Return the (X, Y) coordinate for the center point of the cell that contains the specified text.  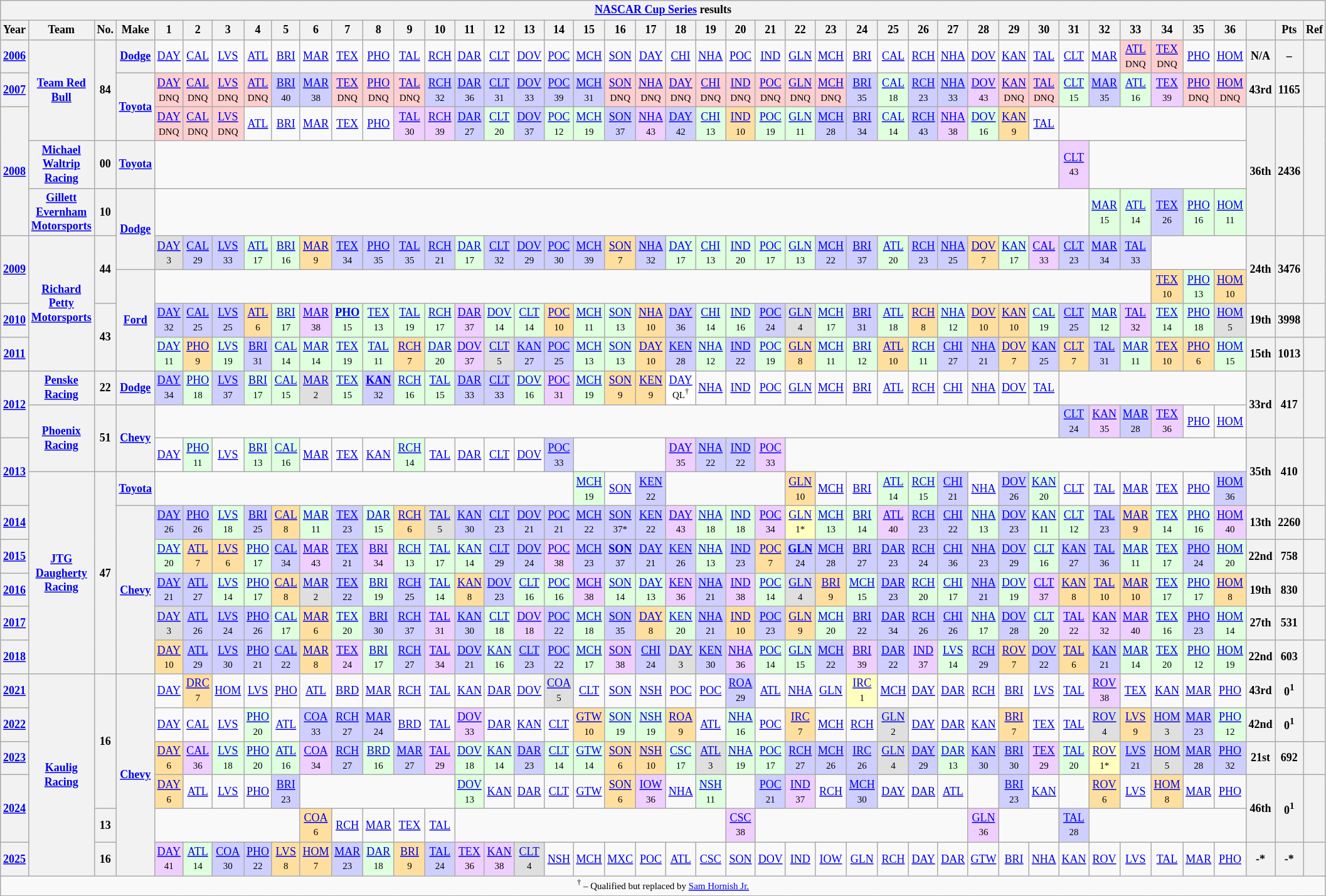
CAL19 (1044, 320)
2007 (15, 90)
– (1290, 56)
COA5 (560, 691)
KEN20 (681, 623)
CAL33 (1044, 253)
RCH29 (984, 657)
20 (741, 30)
HOM7 (316, 859)
ROV1* (1105, 758)
Pts (1290, 30)
JTG Daugherty Racing (61, 573)
28 (984, 30)
CHI21 (953, 489)
RCH32 (440, 90)
CLT24 (1074, 421)
GLN10 (800, 489)
BRI19 (378, 590)
GTW14 (589, 758)
NHA19 (741, 758)
CLT43 (1074, 164)
NHA32 (651, 253)
MAR40 (1135, 623)
CAL18 (893, 90)
21st (1261, 758)
KEN30 (711, 657)
DAR36 (470, 90)
CLT37 (1044, 590)
MAR27 (410, 758)
POC34 (770, 522)
DOV14 (499, 320)
HOM20 (1231, 556)
CAL29 (198, 253)
47 (105, 573)
DAR37 (470, 320)
CSC38 (741, 825)
CLT33 (499, 387)
COA34 (316, 758)
9 (410, 30)
3998 (1290, 320)
17 (651, 30)
23 (831, 30)
MCH39 (589, 253)
TAL15 (440, 387)
LVS33 (228, 253)
KAN21 (1105, 657)
CLT4 (529, 859)
TEX26 (1167, 212)
NHA43 (651, 124)
29 (1014, 30)
2014 (15, 522)
43 (105, 337)
CHI26 (953, 623)
2024 (15, 809)
POC10 (560, 320)
ROV7 (1014, 657)
DOV19 (1014, 590)
NHADNQ (651, 90)
2010 (15, 320)
35th (1261, 472)
KAN10 (1014, 320)
PHO23 (1199, 623)
BRI14 (862, 522)
24 (862, 30)
692 (1290, 758)
IRC7 (800, 724)
No. (105, 30)
Richard Petty Motorsports (61, 303)
RCH37 (410, 623)
POC25 (560, 354)
GLN13 (800, 253)
HOM40 (1231, 522)
PHO35 (378, 253)
32 (1105, 30)
2016 (15, 590)
TAL22 (1074, 623)
LVS24 (228, 623)
ATL6 (258, 320)
MAR10 (1135, 590)
2022 (15, 724)
5 (286, 30)
POC16 (560, 590)
CHI36 (953, 556)
DAY42 (681, 124)
RCH6 (410, 522)
MAR6 (316, 623)
NHA18 (711, 522)
N/A (1261, 56)
LVS8 (286, 859)
HOM19 (1231, 657)
CAL25 (198, 320)
DAR22 (893, 657)
DAY20 (169, 556)
RCH14 (410, 455)
PHO22 (258, 859)
POC23 (770, 623)
LVS21 (1135, 758)
1 (169, 30)
MCH23 (589, 556)
GLN36 (984, 825)
KAN11 (1044, 522)
RCH26 (923, 623)
46th (1261, 809)
NHA17 (984, 623)
KAN35 (1105, 421)
44 (105, 270)
ROV38 (1105, 691)
TAL17 (440, 556)
TAL5 (440, 522)
DOV10 (984, 320)
NASCAR Cup Series results (664, 10)
DOV22 (1044, 657)
SON9 (620, 387)
Year (15, 30)
DAR15 (378, 522)
ATL17 (258, 253)
DAY34 (169, 387)
HOM36 (1231, 489)
DAR18 (378, 859)
RCH11 (923, 354)
ATL7 (198, 556)
NSH19 (651, 724)
DOV13 (470, 792)
CLT29 (499, 556)
ATL29 (198, 657)
DAY36 (681, 320)
KAN38 (499, 859)
TAL14 (440, 590)
CAL17 (286, 623)
TAL32 (1135, 320)
MCH20 (831, 623)
RCH20 (923, 590)
CAL36 (198, 758)
TEX21 (347, 556)
TAL10 (1105, 590)
IND38 (741, 590)
25 (893, 30)
RCH43 (923, 124)
1013 (1290, 354)
ROV6 (1105, 792)
603 (1290, 657)
BRI16 (286, 253)
2009 (15, 270)
ROA29 (741, 691)
CHI14 (711, 320)
DOV43 (984, 90)
2012 (15, 404)
TAL29 (440, 758)
TAL34 (440, 657)
SON37* (620, 522)
DAY17 (681, 253)
TEX23 (347, 522)
13th (1261, 522)
LVS19 (228, 354)
GTW10 (589, 724)
Penske Racing (61, 387)
8 (378, 30)
CLT12 (1074, 522)
410 (1290, 472)
GLN9 (800, 623)
NHA38 (953, 124)
36th (1261, 171)
GLN1* (800, 522)
Team (61, 30)
MCH38 (589, 590)
HOMDNQ (1231, 90)
MCHDNQ (831, 90)
NHA10 (651, 320)
LVS30 (228, 657)
PHO6 (1199, 354)
21 (770, 30)
TAL11 (378, 354)
GLN2 (893, 724)
15 (589, 30)
IND16 (741, 320)
PHO9 (198, 354)
POC30 (560, 253)
TAL20 (1074, 758)
2018 (15, 657)
15th (1261, 354)
CHI24 (651, 657)
CLT31 (499, 90)
LVS9 (1135, 724)
ATL27 (198, 590)
TEX39 (1167, 90)
Ref (1315, 30)
TAL36 (1105, 556)
3476 (1290, 270)
TEX22 (347, 590)
42nd (1261, 724)
HOM14 (1231, 623)
CLT7 (1074, 354)
DAY29 (923, 758)
6 (316, 30)
POC31 (560, 387)
BRI37 (862, 253)
MAR34 (1105, 253)
417 (1290, 404)
RCH24 (923, 556)
INDDNQ (741, 90)
PHO11 (198, 455)
POC7 (770, 556)
Kaulig Racing (61, 775)
POC24 (770, 320)
RCH21 (440, 253)
RCH13 (410, 556)
DAY8 (651, 623)
14 (560, 30)
TEX24 (347, 657)
MCH15 (862, 590)
CSC17 (681, 758)
KAN17 (1014, 253)
DAR20 (440, 354)
PHO15 (347, 320)
DAY35 (681, 455)
MXC (620, 859)
84 (105, 90)
BRI39 (862, 657)
35 (1199, 30)
ATL40 (893, 522)
POC39 (560, 90)
DAY43 (681, 522)
ATL20 (893, 253)
31 (1074, 30)
2 (198, 30)
2017 (15, 623)
GLN24 (800, 556)
BRI27 (862, 556)
IRC26 (862, 758)
CLT32 (499, 253)
DAY32 (169, 320)
DOV24 (529, 556)
IOW36 (651, 792)
GLN11 (800, 124)
Gillett Evernham Motorsports (61, 212)
SON14 (620, 590)
NHA22 (711, 455)
IRC1 (862, 691)
DAR13 (953, 758)
MAR35 (1105, 90)
CLT5 (499, 354)
CHI22 (953, 522)
19 (711, 30)
RCH17 (440, 320)
30 (1044, 30)
11 (470, 30)
KANDNQ (1014, 90)
ATL26 (198, 623)
GLN8 (800, 354)
4 (258, 30)
CAL22 (286, 657)
HOM15 (1231, 354)
SONDNQ (620, 90)
KEN26 (681, 556)
2436 (1290, 171)
TAL33 (1135, 253)
CLT25 (1074, 320)
MAR43 (316, 556)
18 (681, 30)
34 (1167, 30)
12 (499, 30)
2023 (15, 758)
BRI35 (862, 90)
MCH18 (589, 623)
MCH31 (589, 90)
RCH39 (440, 124)
ATL3 (711, 758)
ROV (1105, 859)
2006 (15, 56)
MAR8 (316, 657)
CHIDNQ (711, 90)
2011 (15, 354)
TEX29 (1044, 758)
LVS6 (228, 556)
HOM3 (1167, 724)
DAY13 (651, 590)
PHO13 (1199, 287)
TEX34 (347, 253)
RCH16 (410, 387)
RCH7 (410, 354)
SON19 (620, 724)
POC38 (560, 556)
CAL15 (286, 387)
BRI12 (862, 354)
PHO21 (258, 657)
KAN20 (1044, 489)
3 (228, 30)
COA33 (316, 724)
CHI17 (953, 590)
33rd (1261, 404)
SON38 (620, 657)
DAYQL† (681, 387)
NSH11 (711, 792)
NHA25 (953, 253)
KAN16 (499, 657)
NSH10 (651, 758)
SON7 (620, 253)
CAL16 (286, 455)
RCH25 (410, 590)
27 (953, 30)
IND18 (741, 522)
2008 (15, 171)
Make (135, 30)
24th (1261, 270)
TEX13 (378, 320)
POC12 (560, 124)
TEX16 (1167, 623)
27th (1261, 623)
SON35 (620, 623)
COA6 (316, 825)
ATL10 (893, 354)
36 (1231, 30)
MCH30 (862, 792)
TAL30 (410, 124)
531 (1290, 623)
IND20 (741, 253)
1165 (1290, 90)
00 (105, 164)
TEX15 (347, 387)
IND23 (741, 556)
MCH26 (831, 758)
LVS25 (228, 320)
RCH8 (923, 320)
PHO24 (1199, 556)
KEN28 (681, 354)
33 (1135, 30)
NHA16 (741, 724)
Phoenix Racing (61, 438)
DAR34 (893, 623)
DRC7 (198, 691)
BRI25 (258, 522)
HOM10 (1231, 287)
TAL28 (1074, 825)
KEN9 (651, 387)
CAL34 (286, 556)
POCDNQ (770, 90)
DOV28 (1014, 623)
TAL24 (440, 859)
2013 (15, 472)
CLT15 (1074, 90)
HOM11 (1231, 212)
DAY11 (169, 354)
Team Red Bull (61, 90)
MAR12 (1105, 320)
NHA23 (984, 556)
830 (1290, 590)
GLN15 (800, 657)
BRI40 (286, 90)
DAR33 (470, 387)
COA30 (228, 859)
TEX19 (347, 354)
2021 (15, 691)
KAN9 (1014, 124)
BRI13 (258, 455)
ATL18 (893, 320)
RCH15 (923, 489)
† – Qualified but replaced by Sam Hornish Jr. (664, 886)
TAL6 (1074, 657)
DAR27 (470, 124)
KEN36 (681, 590)
BRI7 (1014, 724)
DAY26 (169, 522)
CHI27 (953, 354)
NHA36 (741, 657)
2025 (15, 859)
PHO32 (1231, 758)
MAR24 (378, 724)
GLNDNQ (800, 90)
TAL23 (1105, 522)
DOV26 (1014, 489)
2260 (1290, 522)
NHA33 (953, 90)
LVS37 (228, 387)
DAY41 (169, 859)
TAL35 (410, 253)
7 (347, 30)
Ford (135, 320)
BRI22 (862, 623)
26 (923, 30)
758 (1290, 556)
CSC (711, 859)
Michael Waltrip Racing (61, 164)
IOW (831, 859)
ROV4 (1105, 724)
51 (105, 438)
2015 (15, 556)
KAN25 (1044, 354)
MAR15 (1105, 212)
TAL19 (410, 320)
ROA9 (681, 724)
BRD16 (378, 758)
DAR17 (470, 253)
CLT18 (499, 623)
